Return (X, Y) of the center of cell containing provided text 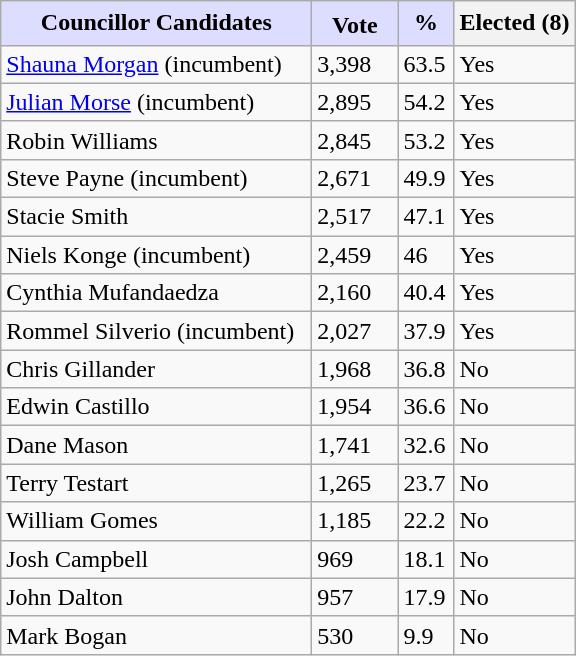
2,671 (355, 178)
54.2 (426, 102)
40.4 (426, 293)
William Gomes (156, 521)
Stacie Smith (156, 217)
18.1 (426, 559)
Shauna Morgan (incumbent) (156, 64)
2,160 (355, 293)
% (426, 24)
36.8 (426, 369)
47.1 (426, 217)
32.6 (426, 445)
Chris Gillander (156, 369)
63.5 (426, 64)
John Dalton (156, 597)
969 (355, 559)
Rommel Silverio (incumbent) (156, 331)
Dane Mason (156, 445)
Robin Williams (156, 140)
22.2 (426, 521)
3,398 (355, 64)
Niels Konge (incumbent) (156, 255)
2,517 (355, 217)
17.9 (426, 597)
Vote (355, 24)
2,027 (355, 331)
2,895 (355, 102)
46 (426, 255)
Josh Campbell (156, 559)
530 (355, 635)
957 (355, 597)
36.6 (426, 407)
Councillor Candidates (156, 24)
1,185 (355, 521)
Edwin Castillo (156, 407)
2,459 (355, 255)
37.9 (426, 331)
Steve Payne (incumbent) (156, 178)
Mark Bogan (156, 635)
1,968 (355, 369)
53.2 (426, 140)
Terry Testart (156, 483)
23.7 (426, 483)
1,954 (355, 407)
2,845 (355, 140)
Julian Morse (incumbent) (156, 102)
49.9 (426, 178)
Cynthia Mufandaedza (156, 293)
9.9 (426, 635)
1,265 (355, 483)
1,741 (355, 445)
Elected (8) (514, 24)
